From the cell containing the given text, extract its center point as [X, Y] coordinate. 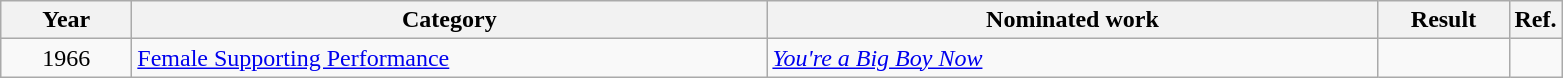
Ref. [1536, 20]
Year [66, 20]
1966 [66, 58]
Result [1444, 20]
You're a Big Boy Now [1072, 58]
Nominated work [1072, 20]
Female Supporting Performance [450, 58]
Category [450, 20]
